Scan for the cell matching the given text and deliver its (X, Y) coordinate at center. 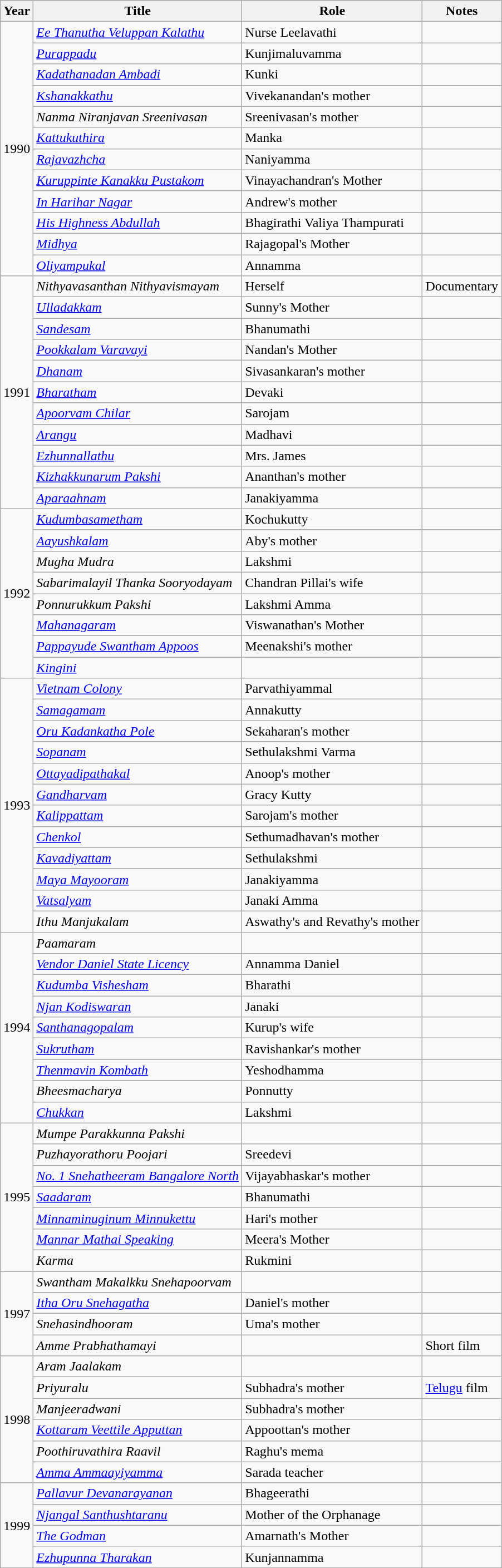
Gracy Kutty (332, 795)
Meera's Mother (332, 1239)
Vivekanandan's mother (332, 96)
Sekaharan's mother (332, 731)
Annamma Daniel (332, 964)
Puzhayorathoru Poojari (138, 1155)
1999 (17, 1525)
Appoottan's mother (332, 1430)
Kadathanadan Ambadi (138, 75)
Devaki (332, 392)
Karma (138, 1260)
Raghu's mema (332, 1451)
Sreedevi (332, 1155)
Meenakshi's mother (332, 647)
Chandran Pillai's wife (332, 583)
Mugha Mudra (138, 561)
Rajagopal's Mother (332, 244)
Amma Ammaayiyamma (138, 1472)
Thenmavin Kombath (138, 1070)
Manjeeradwani (138, 1409)
Ezhunnallathu (138, 456)
Sarada teacher (332, 1472)
Sabarimalayil Thanka Sooryodayam (138, 583)
Rajavazhcha (138, 159)
Kuruppinte Kanakku Pustakom (138, 180)
Kavadiyattam (138, 858)
Parvathiyammal (332, 689)
Gandharvam (138, 795)
Kochukutty (332, 519)
Role (332, 11)
Year (17, 11)
1997 (17, 1313)
Ponnurukkum Pakshi (138, 604)
Midhya (138, 244)
Viswanathan's Mother (332, 625)
Nithyavasanthan Nithyavismayam (138, 287)
Lakshmi Amma (332, 604)
Manka (332, 138)
Pappayude Swantham Appoos (138, 647)
Sivasankaran's mother (332, 371)
Sethulakshmi (332, 858)
Samagamam (138, 710)
Kunjannamma (332, 1557)
Kottaram Veettile Apputtan (138, 1430)
Amme Prabhathamayi (138, 1345)
Kunki (332, 75)
Ulladakkam (138, 308)
Documentary (462, 287)
Purappadu (138, 53)
Anoop's mother (332, 773)
Mother of the Orphanage (332, 1515)
Kingini (138, 668)
Maya Mayooram (138, 879)
Njangal Santhushtaranu (138, 1515)
1994 (17, 1028)
Ponnutty (332, 1091)
Yeshodhamma (332, 1070)
Sunny's Mother (332, 308)
Madhavi (332, 435)
Ottayadipathakal (138, 773)
Kurup's wife (332, 1028)
Bhagirathi Valiya Thampurati (332, 223)
Paamaram (138, 943)
Sopanam (138, 752)
Nandan's Mother (332, 350)
Apoorvam Chilar (138, 413)
Itha Oru Snehagatha (138, 1303)
1992 (17, 593)
Chenkol (138, 837)
Amarnath's Mother (332, 1536)
Vietnam Colony (138, 689)
Sethumadhavan's mother (332, 837)
Aayushkalam (138, 540)
Kudumbasametham (138, 519)
1991 (17, 393)
Kudumba Vishesham (138, 985)
Nurse Leelavathi (332, 32)
Hari's mother (332, 1218)
1995 (17, 1197)
Annakutty (332, 710)
Dhanam (138, 371)
His Highness Abdullah (138, 223)
Notes (462, 11)
Sarojam's mother (332, 816)
Bharathi (332, 985)
Sukrutham (138, 1049)
Sarojam (332, 413)
Annamma (332, 265)
Mrs. James (332, 456)
The Godman (138, 1536)
Swantham Makalkku Snehapoorvam (138, 1281)
Vendor Daniel State Licency (138, 964)
Kunjimaluvamma (332, 53)
Ezhupunna Tharakan (138, 1557)
Aswathy's and Revathy's mother (332, 921)
Pookkalam Varavayi (138, 350)
Oliyampukal (138, 265)
Ithu Manjukalam (138, 921)
Santhanagopalam (138, 1028)
Minnaminuginum Minnukettu (138, 1218)
Ravishankar's mother (332, 1049)
Bharatham (138, 392)
Ananthan's mother (332, 477)
In Harihar Nagar (138, 201)
Sandesam (138, 329)
Janaki Amma (332, 900)
Naniyamma (332, 159)
Vatsalyam (138, 900)
1998 (17, 1419)
Rukmini (332, 1260)
Oru Kadankatha Pole (138, 731)
Aram Jaalakam (138, 1367)
Aparaahnam (138, 498)
Short film (462, 1345)
Bhageerathi (332, 1493)
Herself (332, 287)
Bheesmacharya (138, 1091)
Uma's mother (332, 1324)
Sethulakshmi Varma (332, 752)
Mumpe Parakkunna Pakshi (138, 1133)
Njan Kodiswaran (138, 1007)
Kizhakkunarum Pakshi (138, 477)
Saadaram (138, 1197)
Telugu film (462, 1388)
1993 (17, 806)
Daniel's mother (332, 1303)
Chukkan (138, 1112)
No. 1 Snehatheeram Bangalore North (138, 1176)
Title (138, 11)
Mahanagaram (138, 625)
Janaki (332, 1007)
Kshanakkathu (138, 96)
Poothiruvathira Raavil (138, 1451)
Snehasindhooram (138, 1324)
Ee Thanutha Veluppan Kalathu (138, 32)
Kalippattam (138, 816)
Aby's mother (332, 540)
1990 (17, 149)
Priyuralu (138, 1388)
Vijayabhaskar's mother (332, 1176)
Sreenivasan's mother (332, 117)
Kattukuthira (138, 138)
Andrew's mother (332, 201)
Arangu (138, 435)
Mannar Mathai Speaking (138, 1239)
Pallavur Devanarayanan (138, 1493)
Vinayachandran's Mother (332, 180)
Nanma Niranjavan Sreenivasan (138, 117)
